Locate the cell with the specified text and output its [x, y] center coordinate. 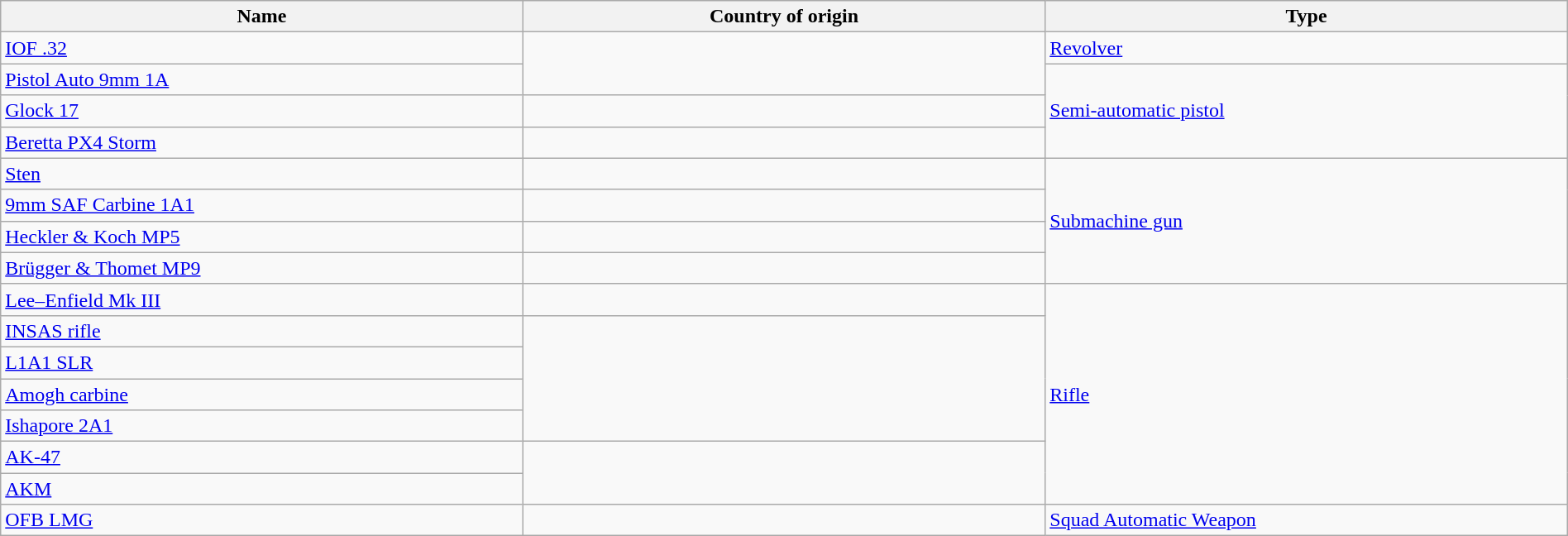
Rifle [1307, 394]
AKM [262, 489]
L1A1 SLR [262, 362]
Lee–Enfield Mk III [262, 299]
Name [262, 17]
Semi-automatic pistol [1307, 111]
Amogh carbine [262, 395]
9mm SAF Carbine 1A1 [262, 205]
Glock 17 [262, 111]
Submachine gun [1307, 221]
Revolver [1307, 48]
Pistol Auto 9mm 1A [262, 79]
AK-47 [262, 457]
Ishapore 2A1 [262, 426]
Beretta PX4 Storm [262, 142]
Sten [262, 174]
IOF .32 [262, 48]
Squad Automatic Weapon [1307, 520]
Country of origin [784, 17]
OFB LMG [262, 520]
Type [1307, 17]
Heckler & Koch MP5 [262, 237]
INSAS rifle [262, 331]
Brügger & Thomet MP9 [262, 268]
